Scan for the cell matching the given text and deliver its [x, y] coordinate at center. 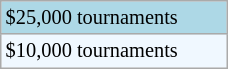
$25,000 tournaments [114, 17]
$10,000 tournaments [114, 51]
